Identify which cell holds the provided text, then report its (x, y) central coordinate. 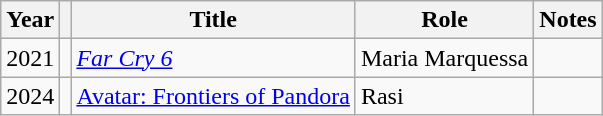
2021 (30, 58)
Role (444, 20)
Maria Marquessa (444, 58)
Title (214, 20)
Rasi (444, 96)
2024 (30, 96)
Far Cry 6 (214, 58)
Notes (568, 20)
Avatar: Frontiers of Pandora (214, 96)
Year (30, 20)
